Return [X, Y] of the center of cell containing provided text 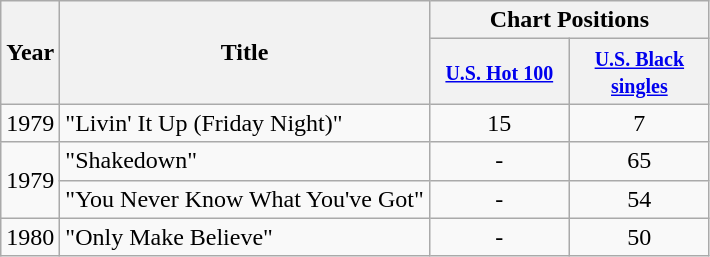
54 [639, 199]
U.S. Hot 100 [499, 72]
7 [639, 123]
Title [244, 52]
65 [639, 161]
1980 [30, 237]
Year [30, 52]
"Only Make Believe" [244, 237]
15 [499, 123]
Chart Positions [569, 20]
"You Never Know What You've Got" [244, 199]
"Livin' It Up (Friday Night)" [244, 123]
U.S. Black singles [639, 72]
50 [639, 237]
"Shakedown" [244, 161]
